Extract the (x, y) coordinate from the center of the cell holding the provided text.  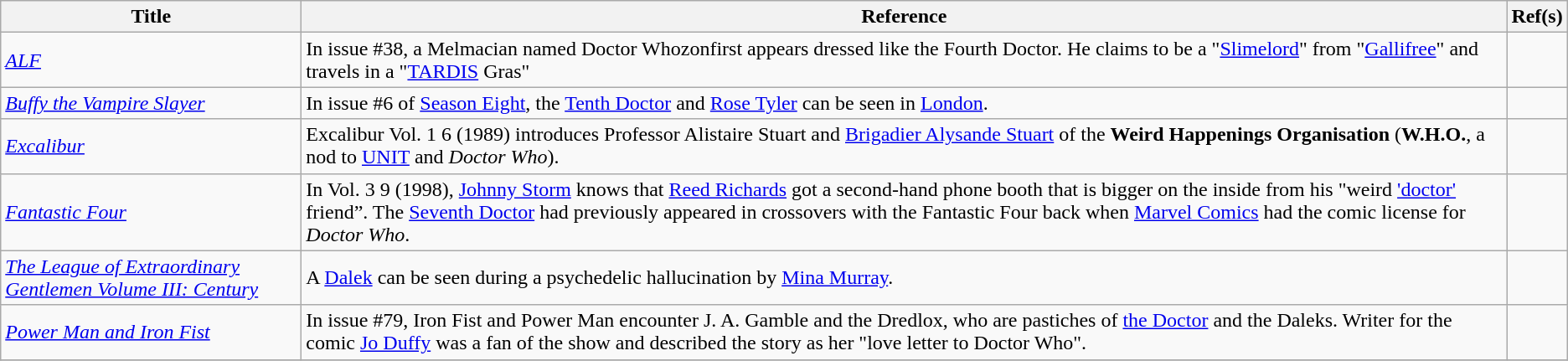
Buffy the Vampire Slayer (151, 103)
Title (151, 17)
In issue #6 of Season Eight, the Tenth Doctor and Rose Tyler can be seen in London. (905, 103)
Reference (905, 17)
ALF (151, 60)
Excalibur (151, 146)
Power Man and Iron Fist (151, 332)
Fantastic Four (151, 212)
Ref(s) (1537, 17)
The League of Extraordinary Gentlemen Volume III: Century (151, 278)
A Dalek can be seen during a psychedelic hallucination by Mina Murray. (905, 278)
